Capture the cell that displays the provided text and extract its (x, y) central coordinate. 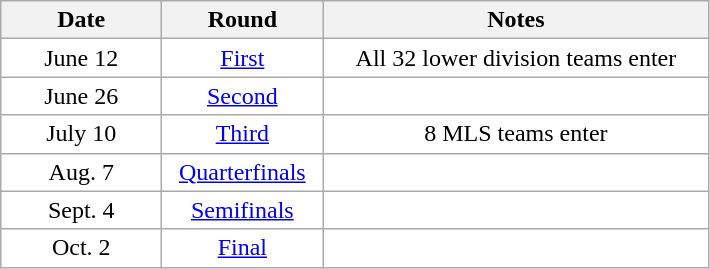
Round (242, 20)
Notes (516, 20)
Date (82, 20)
Quarterfinals (242, 172)
First (242, 58)
Oct. 2 (82, 248)
Final (242, 248)
July 10 (82, 134)
June 26 (82, 96)
Third (242, 134)
All 32 lower division teams enter (516, 58)
Semifinals (242, 210)
June 12 (82, 58)
8 MLS teams enter (516, 134)
Aug. 7 (82, 172)
Second (242, 96)
Sept. 4 (82, 210)
